Search for the cell housing the specified text and yield its (x, y) center coordinate. 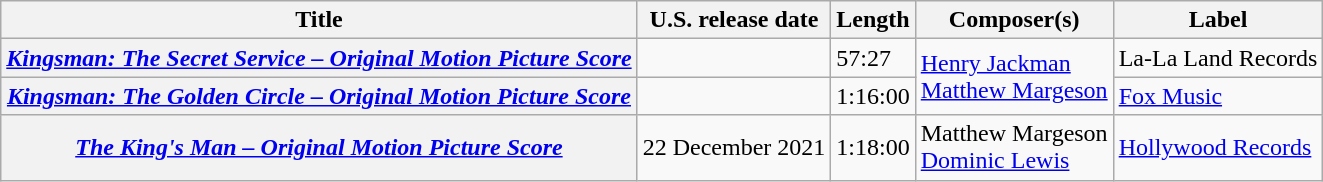
Kingsman: The Golden Circle – Original Motion Picture Score (319, 96)
Composer(s) (1014, 20)
U.S. release date (734, 20)
Length (873, 20)
57:27 (873, 58)
La-La Land Records (1218, 58)
Matthew MargesonDominic Lewis (1014, 148)
Title (319, 20)
Henry JackmanMatthew Margeson (1014, 77)
Kingsman: The Secret Service – Original Motion Picture Score (319, 58)
Hollywood Records (1218, 148)
1:18:00 (873, 148)
The King's Man – Original Motion Picture Score (319, 148)
22 December 2021 (734, 148)
Label (1218, 20)
Fox Music (1218, 96)
1:16:00 (873, 96)
